Return [X, Y] of the center of cell containing provided text 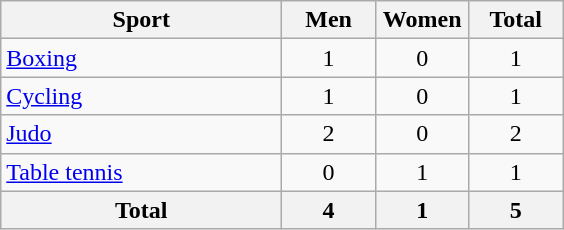
5 [516, 210]
Women [422, 20]
Judo [142, 134]
Sport [142, 20]
Table tennis [142, 172]
Cycling [142, 96]
Men [329, 20]
4 [329, 210]
Boxing [142, 58]
